Detect which cell encompasses the target text, then output its (X, Y) center coordinate. 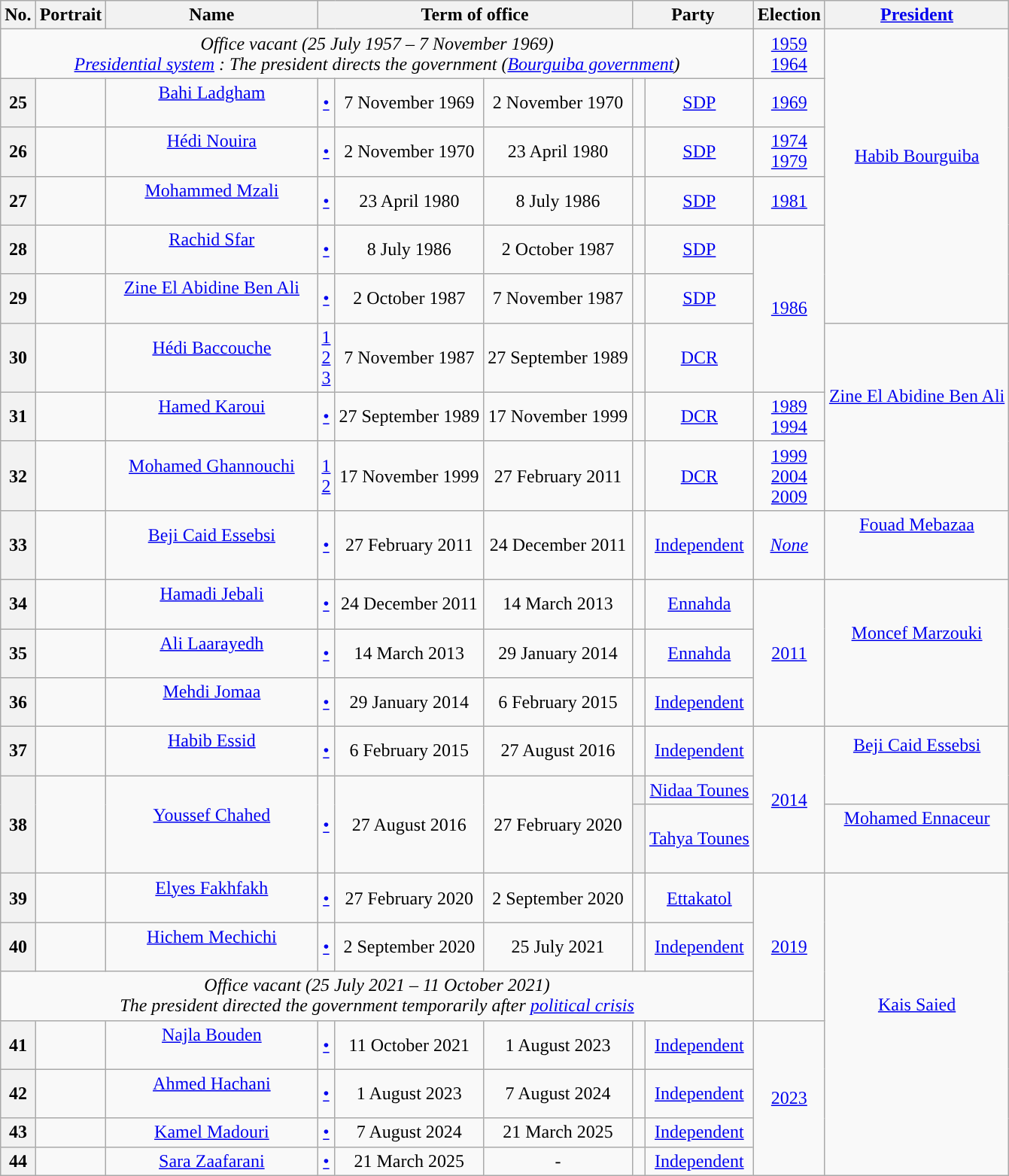
1999 2004 2009 (789, 476)
Party (692, 15)
27 (18, 200)
1989 1994 (789, 417)
Bahi Ladgham (212, 102)
Portrait (71, 15)
7 November 1969 (409, 102)
Tahya Tounes (699, 839)
1969 (789, 102)
32 (18, 476)
Habib Essid (212, 751)
44 (18, 1161)
Office vacant (25 July 2021 – 11 October 2021)The president directed the government temporarily after political crisis (378, 996)
1974 1979 (789, 152)
30 (18, 357)
Sara Zaafarani (212, 1161)
1 2 3 (327, 357)
Hédi Nouira (212, 152)
25 July 2021 (558, 947)
28 (18, 250)
25 (18, 102)
42 (18, 1094)
Ettakatol (699, 898)
34 (18, 603)
Habib Bourguiba (916, 176)
Hamadi Jebali (212, 603)
Fouad Mebazaa (916, 545)
36 (18, 703)
Hichem Mechichi (212, 947)
43 (18, 1132)
Mehdi Jomaa (212, 703)
Mohammed Mzali (212, 200)
Nidaa Tounes (699, 790)
41 (18, 1044)
1986 (789, 308)
29 (18, 298)
- (558, 1161)
No. (18, 15)
Term of office (475, 15)
26 (18, 152)
Najla Bouden (212, 1044)
38 (18, 825)
Ahmed Hachani (212, 1094)
35 (18, 653)
Hamed Karoui (212, 417)
Mohamed Ghannouchi (212, 476)
2023 (789, 1098)
Name (212, 15)
Election (789, 15)
1959 1964 (789, 54)
Elyes Fakhfakh (212, 898)
2019 (789, 947)
Rachid Sfar (212, 250)
Moncef Marzouki (916, 653)
31 (18, 417)
2011 (789, 653)
President (916, 15)
Office vacant (25 July 1957 – 7 November 1969)Presidential system : The president directs the government (Bourguiba government) (378, 54)
None (789, 545)
40 (18, 947)
33 (18, 545)
Kais Saied (916, 1025)
39 (18, 898)
1 2 (327, 476)
37 (18, 751)
Youssef Chahed (212, 825)
1981 (789, 200)
11 October 2021 (409, 1044)
Hédi Baccouche (212, 357)
Mohamed Ennaceur (916, 839)
2014 (789, 801)
Kamel Madouri (212, 1132)
Ali Laarayedh (212, 653)
